Scan for the cell matching the given text and deliver its (X, Y) coordinate at center. 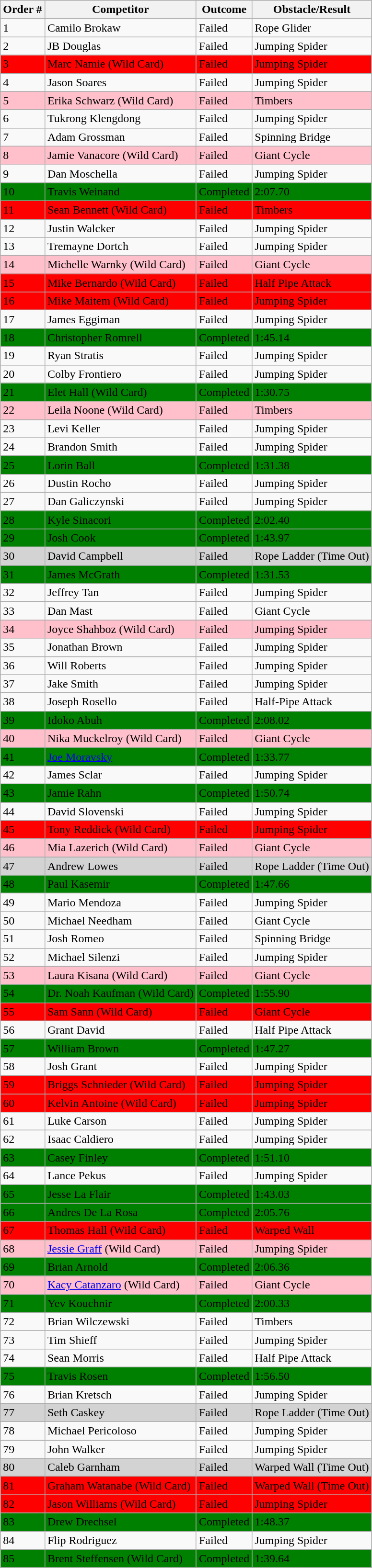
Dan Mast (120, 611)
Lorin Ball (120, 465)
66 (23, 1212)
Jesse La Flair (120, 1194)
Jamie Rahn (120, 793)
1:47.66 (312, 884)
33 (23, 611)
JB Douglas (120, 46)
Brent Steffensen (Wild Card) (120, 1558)
10 (23, 192)
34 (23, 629)
56 (23, 1030)
1:47.27 (312, 1048)
7 (23, 137)
82 (23, 1504)
13 (23, 247)
77 (23, 1413)
61 (23, 1121)
59 (23, 1084)
60 (23, 1103)
Tremayne Dortch (120, 247)
14 (23, 265)
70 (23, 1285)
Sean Morris (120, 1358)
27 (23, 501)
Michael Pericoloso (120, 1431)
Marc Namie (Wild Card) (120, 64)
31 (23, 575)
Josh Cook (120, 538)
20 (23, 374)
19 (23, 356)
38 (23, 702)
1:51.10 (312, 1158)
1:43.03 (312, 1194)
63 (23, 1158)
Mia Lazerich (Wild Card) (120, 848)
74 (23, 1358)
57 (23, 1048)
Kelvin Antoine (Wild Card) (120, 1103)
Josh Grant (120, 1066)
11 (23, 210)
2:00.33 (312, 1303)
84 (23, 1540)
Drew Drechsel (120, 1522)
Yev Kouchnir (120, 1303)
9 (23, 173)
James McGrath (120, 575)
43 (23, 793)
1:30.75 (312, 392)
Flip Rodriguez (120, 1540)
58 (23, 1066)
23 (23, 429)
83 (23, 1522)
52 (23, 957)
2:02.40 (312, 519)
69 (23, 1267)
Travis Rosen (120, 1376)
18 (23, 338)
Brian Kretsch (120, 1395)
64 (23, 1176)
Tukrong Klengdong (120, 119)
1:56.50 (312, 1376)
John Walker (120, 1449)
53 (23, 975)
Tim Shieff (120, 1340)
Jake Smith (120, 684)
Elet Hall (Wild Card) (120, 392)
Graham Watanabe (Wild Card) (120, 1486)
Michelle Warnky (Wild Card) (120, 265)
Mike Bernardo (Wild Card) (120, 283)
1:39.64 (312, 1558)
Nika Muckelroy (Wild Card) (120, 738)
62 (23, 1139)
40 (23, 738)
Adam Grossman (120, 137)
Joseph Rosello (120, 702)
Leila Noone (Wild Card) (120, 410)
Sean Bennett (Wild Card) (120, 210)
47 (23, 866)
1:33.77 (312, 756)
1:45.14 (312, 338)
68 (23, 1249)
36 (23, 666)
Jason Williams (Wild Card) (120, 1504)
1:31.38 (312, 465)
Dan Moschella (120, 173)
Christopher Romrell (120, 338)
1:31.53 (312, 575)
1:55.90 (312, 993)
Rope Glider (312, 28)
2:05.76 (312, 1212)
William Brown (120, 1048)
12 (23, 228)
Outcome (224, 10)
26 (23, 483)
Idoko Abuh (120, 720)
James Sclar (120, 775)
39 (23, 720)
17 (23, 319)
42 (23, 775)
Colby Frontiero (120, 374)
Paul Kasemir (120, 884)
Competitor (120, 10)
65 (23, 1194)
Isaac Caldiero (120, 1139)
72 (23, 1321)
Sam Sann (Wild Card) (120, 1012)
Will Roberts (120, 666)
Michael Needham (120, 921)
Erika Schwarz (Wild Card) (120, 101)
5 (23, 101)
46 (23, 848)
29 (23, 538)
54 (23, 993)
3 (23, 64)
21 (23, 392)
45 (23, 830)
71 (23, 1303)
Brian Arnold (120, 1267)
Warped Wall (312, 1230)
78 (23, 1431)
David Campbell (120, 556)
Josh Romeo (120, 939)
David Slovenski (120, 812)
Laura Kisana (Wild Card) (120, 975)
1:48.37 (312, 1522)
41 (23, 756)
Jessie Graff (Wild Card) (120, 1249)
Brian Wilczewski (120, 1321)
Casey Finley (120, 1158)
2:07.70 (312, 192)
22 (23, 410)
51 (23, 939)
1:43.97 (312, 538)
Tony Reddick (Wild Card) (120, 830)
Order # (23, 10)
Caleb Garnham (120, 1467)
1 (23, 28)
Obstacle/Result (312, 10)
28 (23, 519)
Lance Pekus (120, 1176)
80 (23, 1467)
Mario Mendoza (120, 902)
Levi Keller (120, 429)
35 (23, 647)
2 (23, 46)
Dan Galiczynski (120, 501)
Joyce Shahboz (Wild Card) (120, 629)
24 (23, 447)
44 (23, 812)
Dustin Rocho (120, 483)
32 (23, 593)
76 (23, 1395)
Thomas Hall (Wild Card) (120, 1230)
30 (23, 556)
2:06.36 (312, 1267)
Mike Maitem (Wild Card) (120, 301)
15 (23, 283)
Jeffrey Tan (120, 593)
Kyle Sinacori (120, 519)
Travis Weinand (120, 192)
6 (23, 119)
75 (23, 1376)
Kacy Catanzaro (Wild Card) (120, 1285)
73 (23, 1340)
37 (23, 684)
81 (23, 1486)
49 (23, 902)
50 (23, 921)
85 (23, 1558)
79 (23, 1449)
Half-Pipe Attack (312, 702)
67 (23, 1230)
2:08.02 (312, 720)
Michael Silenzi (120, 957)
Andrew Lowes (120, 866)
Joe Moravsky (120, 756)
Dr. Noah Kaufman (Wild Card) (120, 993)
James Eggiman (120, 319)
Ryan Stratis (120, 356)
Andres De La Rosa (120, 1212)
Brandon Smith (120, 447)
Seth Caskey (120, 1413)
1:50.74 (312, 793)
48 (23, 884)
16 (23, 301)
Briggs Schnieder (Wild Card) (120, 1084)
Grant David (120, 1030)
Camilo Brokaw (120, 28)
Jason Soares (120, 82)
25 (23, 465)
Jonathan Brown (120, 647)
4 (23, 82)
55 (23, 1012)
Justin Walcker (120, 228)
Jamie Vanacore (Wild Card) (120, 155)
8 (23, 155)
Luke Carson (120, 1121)
